Pinpoint the cell where the given text exists, returning its [x, y] midpoint coordinate. 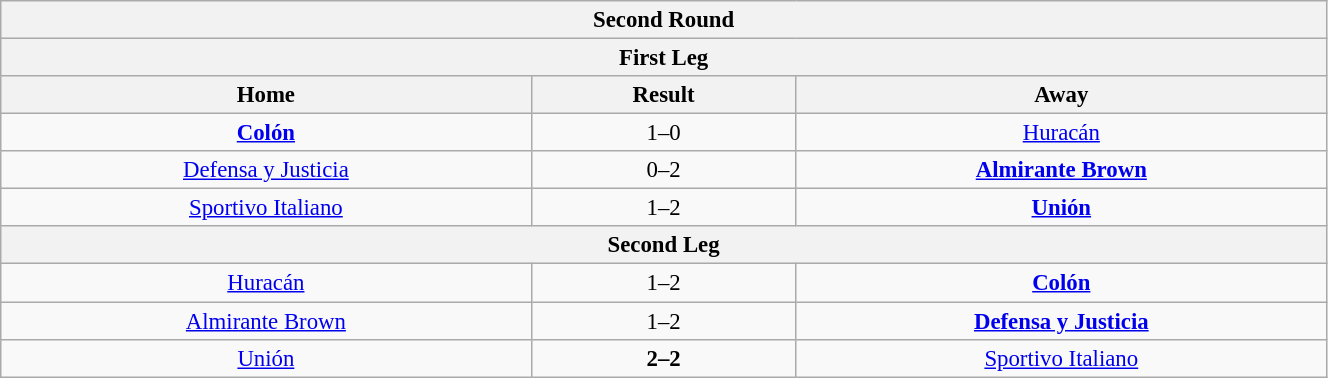
0–2 [664, 170]
Home [266, 95]
1–0 [664, 133]
2–2 [664, 358]
Second Leg [664, 245]
First Leg [664, 58]
Second Round [664, 20]
Result [664, 95]
Away [1061, 95]
